Return the [X, Y] coordinate for the center point of the cell that contains the specified text.  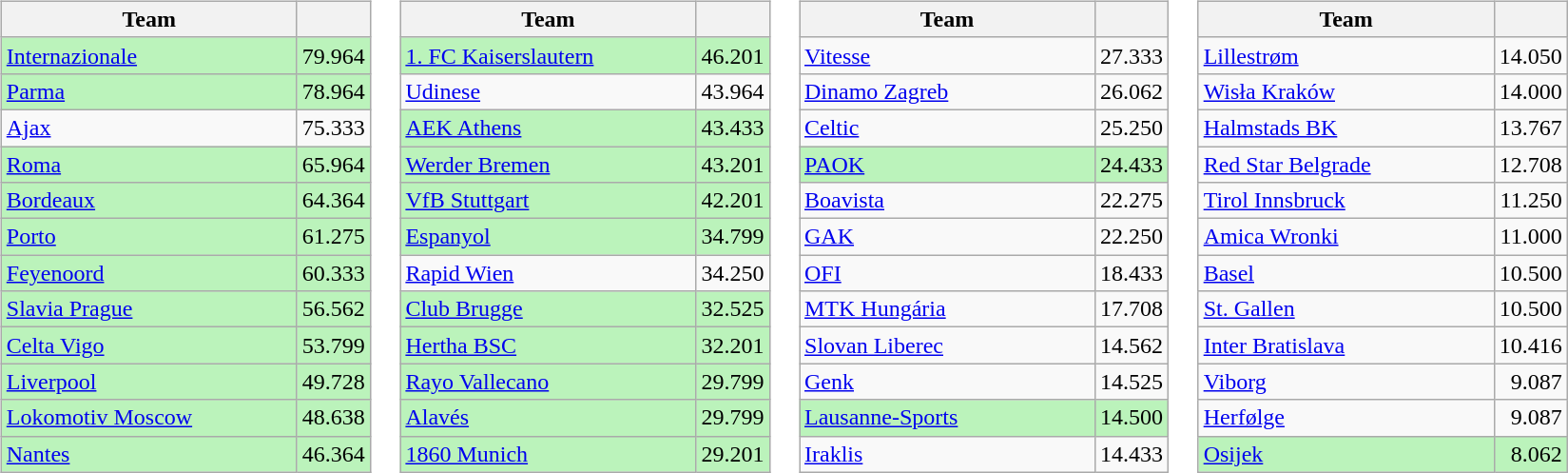
14.500 [1132, 418]
Udinese [548, 91]
Ajax [148, 128]
53.799 [333, 345]
Rayo Vallecano [548, 382]
14.000 [1531, 91]
46.364 [333, 454]
27.333 [1132, 55]
Iraklis [947, 454]
1860 Munich [548, 454]
78.964 [333, 91]
Herfølge [1346, 418]
64.364 [333, 201]
24.433 [1132, 165]
Espanyol [548, 237]
32.525 [732, 309]
Lausanne-Sports [947, 418]
17.708 [1132, 309]
Slovan Liberec [947, 345]
79.964 [333, 55]
Wisła Kraków [1346, 91]
Roma [148, 165]
Amica Wronki [1346, 237]
Halmstads BK [1346, 128]
65.964 [333, 165]
14.562 [1132, 345]
St. Gallen [1346, 309]
Rapid Wien [548, 273]
46.201 [732, 55]
Parma [148, 91]
Alavés [548, 418]
29.201 [732, 454]
GAK [947, 237]
VfB Stuttgart [548, 201]
32.201 [732, 345]
1. FC Kaiserslautern [548, 55]
Viborg [1346, 382]
Club Brugge [548, 309]
Dinamo Zagreb [947, 91]
43.201 [732, 165]
Celta Vigo [148, 345]
Porto [148, 237]
Osijek [1346, 454]
Boavista [947, 201]
43.964 [732, 91]
49.728 [333, 382]
25.250 [1132, 128]
AEK Athens [548, 128]
22.275 [1132, 201]
Vitesse [947, 55]
10.416 [1531, 345]
Inter Bratislava [1346, 345]
Werder Bremen [548, 165]
18.433 [1132, 273]
42.201 [732, 201]
Basel [1346, 273]
Internazionale [148, 55]
11.250 [1531, 201]
61.275 [333, 237]
12.708 [1531, 165]
48.638 [333, 418]
60.333 [333, 273]
Tirol Innsbruck [1346, 201]
34.250 [732, 273]
OFI [947, 273]
Feyenoord [148, 273]
14.433 [1132, 454]
MTK Hungária [947, 309]
Slavia Prague [148, 309]
Lokomotiv Moscow [148, 418]
PAOK [947, 165]
Hertha BSC [548, 345]
13.767 [1531, 128]
Celtic [947, 128]
Liverpool [148, 382]
Genk [947, 382]
56.562 [333, 309]
14.050 [1531, 55]
22.250 [1132, 237]
14.525 [1132, 382]
75.333 [333, 128]
26.062 [1132, 91]
Bordeaux [148, 201]
43.433 [732, 128]
Nantes [148, 454]
8.062 [1531, 454]
Lillestrøm [1346, 55]
Red Star Belgrade [1346, 165]
34.799 [732, 237]
11.000 [1531, 237]
